Pinpoint the cell where the given text exists, returning its (x, y) midpoint coordinate. 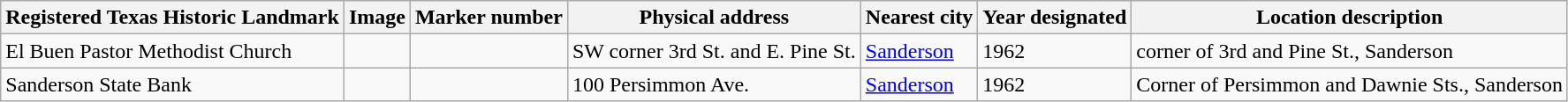
Sanderson State Bank (173, 84)
100 Persimmon Ave. (714, 84)
Location description (1350, 18)
Corner of Persimmon and Dawnie Sts., Sanderson (1350, 84)
Registered Texas Historic Landmark (173, 18)
Physical address (714, 18)
Marker number (489, 18)
El Buen Pastor Methodist Church (173, 51)
Nearest city (919, 18)
Image (376, 18)
Year designated (1055, 18)
corner of 3rd and Pine St., Sanderson (1350, 51)
SW corner 3rd St. and E. Pine St. (714, 51)
